Output the (x, y) coordinate of the center of the cell containing the given text.  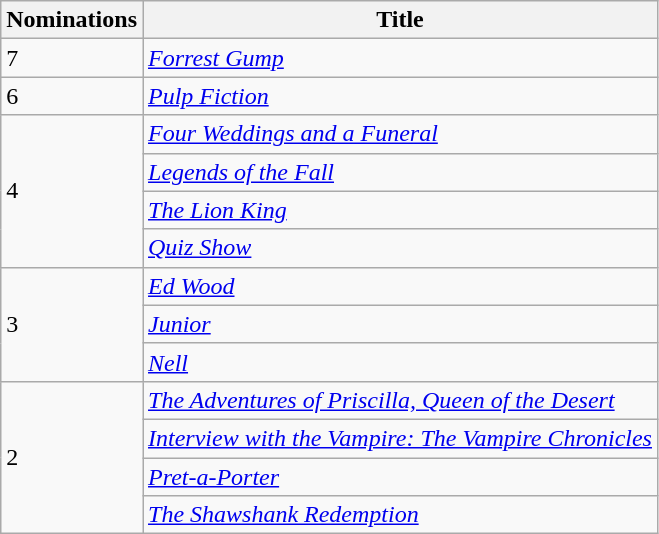
Ed Wood (400, 286)
4 (72, 191)
3 (72, 324)
The Shawshank Redemption (400, 515)
Forrest Gump (400, 58)
Legends of the Fall (400, 172)
Four Weddings and a Funeral (400, 134)
Junior (400, 324)
Quiz Show (400, 248)
6 (72, 96)
Title (400, 20)
The Adventures of Priscilla, Queen of the Desert (400, 400)
Pulp Fiction (400, 96)
Nell (400, 362)
Nominations (72, 20)
Interview with the Vampire: The Vampire Chronicles (400, 438)
7 (72, 58)
Pret-a-Porter (400, 477)
The Lion King (400, 210)
2 (72, 457)
